Provide the (X, Y) coordinate of the cell's center where the given text is located.  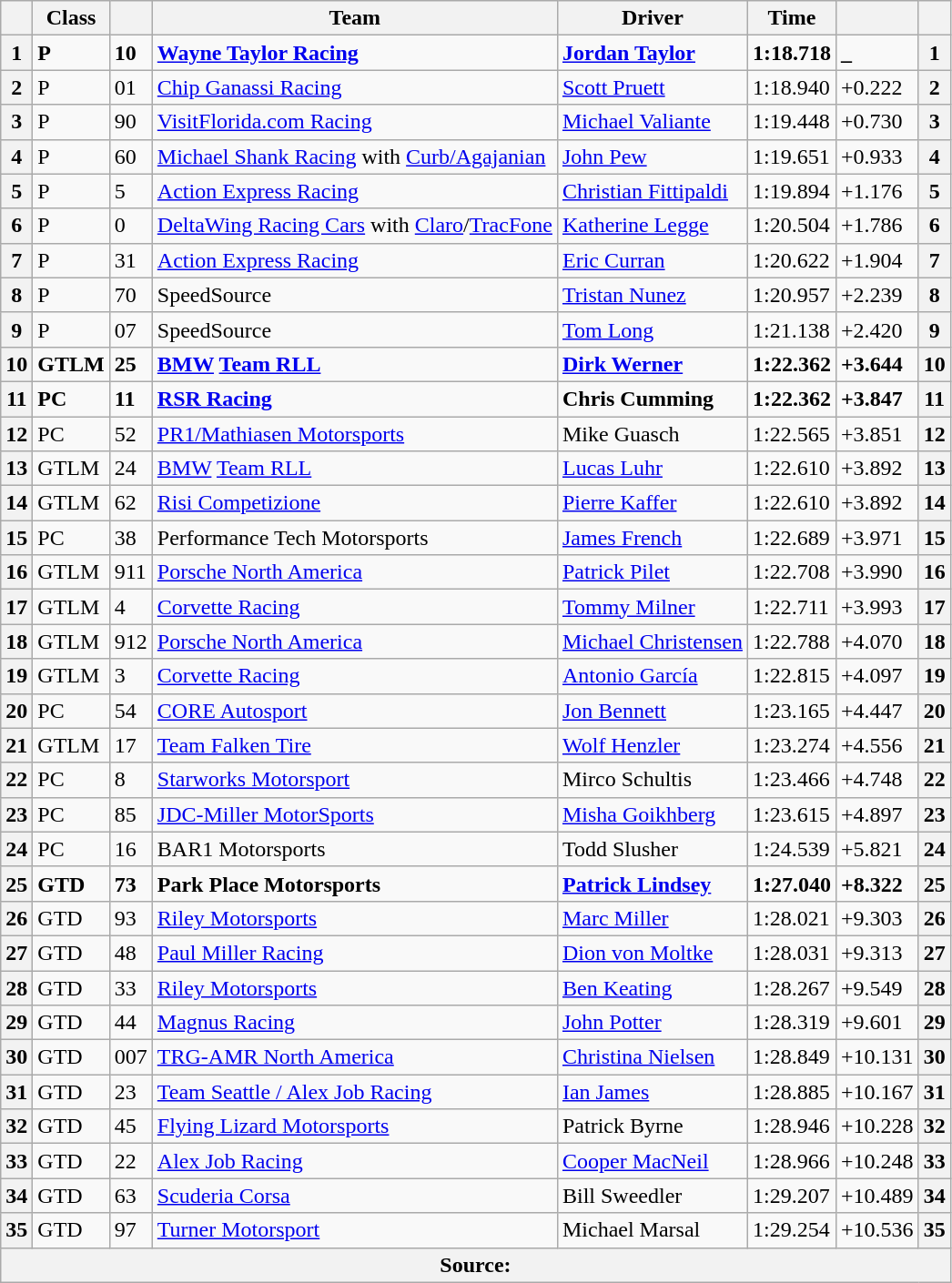
Patrick Pilet (652, 572)
+10.248 (877, 1161)
Starworks Motorsport (355, 780)
Wayne Taylor Racing (355, 53)
1:22.708 (792, 572)
1:24.539 (792, 849)
97 (131, 1230)
Marc Miller (652, 918)
+3.971 (877, 538)
+4.070 (877, 641)
07 (131, 329)
911 (131, 572)
1:27.040 (792, 884)
1:19.651 (792, 157)
1:21.138 (792, 329)
1:28.319 (792, 1023)
1:28.267 (792, 987)
+1.176 (877, 191)
912 (131, 641)
Paul Miller Racing (355, 953)
85 (131, 814)
_ (877, 53)
1:22.689 (792, 538)
Team (355, 18)
1:19.448 (792, 122)
93 (131, 918)
Jordan Taylor (652, 53)
1:28.021 (792, 918)
+3.851 (877, 434)
63 (131, 1196)
1:28.885 (792, 1092)
+2.239 (877, 295)
Michael Shank Racing with Curb/Agajanian (355, 157)
+10.131 (877, 1057)
007 (131, 1057)
01 (131, 87)
73 (131, 884)
+1.786 (877, 226)
+4.097 (877, 676)
Christina Nielsen (652, 1057)
54 (131, 711)
1:20.504 (792, 226)
PR1/Mathiasen Motorsports (355, 434)
Scott Pruett (652, 87)
44 (131, 1023)
Eric Curran (652, 260)
Ben Keating (652, 987)
Scuderia Corsa (355, 1196)
+0.222 (877, 87)
Tom Long (652, 329)
Todd Slusher (652, 849)
Christian Fittipaldi (652, 191)
+3.990 (877, 572)
Patrick Lindsey (652, 884)
JDC-Miller MotorSports (355, 814)
45 (131, 1126)
48 (131, 953)
Risi Competizione (355, 503)
52 (131, 434)
Patrick Byrne (652, 1126)
Dirk Werner (652, 364)
Turner Motorsport (355, 1230)
Tristan Nunez (652, 295)
+4.447 (877, 711)
TRG-AMR North America (355, 1057)
1:28.849 (792, 1057)
+10.167 (877, 1092)
Lucas Luhr (652, 469)
1:29.207 (792, 1196)
38 (131, 538)
+9.303 (877, 918)
+4.556 (877, 745)
Michael Valiante (652, 122)
0 (131, 226)
1:23.615 (792, 814)
Antonio García (652, 676)
Pierre Kaffer (652, 503)
1:28.966 (792, 1161)
+3.993 (877, 607)
+10.228 (877, 1126)
Driver (652, 18)
Flying Lizard Motorsports (355, 1126)
+3.847 (877, 399)
1:22.711 (792, 607)
Alex Job Racing (355, 1161)
+2.420 (877, 329)
Chip Ganassi Racing (355, 87)
+1.904 (877, 260)
RSR Racing (355, 399)
1:23.466 (792, 780)
+4.897 (877, 814)
+0.730 (877, 122)
Team Falken Tire (355, 745)
Mike Guasch (652, 434)
Ian James (652, 1092)
+9.601 (877, 1023)
Misha Goikhberg (652, 814)
1:18.718 (792, 53)
Class (71, 18)
Katherine Legge (652, 226)
1:20.622 (792, 260)
Cooper MacNeil (652, 1161)
Tommy Milner (652, 607)
1:28.946 (792, 1126)
70 (131, 295)
1:23.165 (792, 711)
Time (792, 18)
1:28.031 (792, 953)
VisitFlorida.com Racing (355, 122)
Michael Christensen (652, 641)
+5.821 (877, 849)
John Potter (652, 1023)
BAR1 Motorsports (355, 849)
1:29.254 (792, 1230)
Bill Sweedler (652, 1196)
DeltaWing Racing Cars with Claro/TracFone (355, 226)
+9.313 (877, 953)
1:20.957 (792, 295)
60 (131, 157)
Team Seattle / Alex Job Racing (355, 1092)
1:23.274 (792, 745)
John Pew (652, 157)
62 (131, 503)
+10.536 (877, 1230)
Michael Marsal (652, 1230)
Jon Bennett (652, 711)
Park Place Motorsports (355, 884)
+3.644 (877, 364)
Mirco Schultis (652, 780)
Performance Tech Motorsports (355, 538)
+9.549 (877, 987)
1:22.565 (792, 434)
+10.489 (877, 1196)
1:22.788 (792, 641)
Wolf Henzler (652, 745)
1:19.894 (792, 191)
1:22.815 (792, 676)
90 (131, 122)
+0.933 (877, 157)
Source: (475, 1265)
+8.322 (877, 884)
Magnus Racing (355, 1023)
+4.748 (877, 780)
Dion von Moltke (652, 953)
1:18.940 (792, 87)
James French (652, 538)
Chris Cumming (652, 399)
CORE Autosport (355, 711)
